Extract the (X, Y) coordinate from the center of the cell holding the provided text.  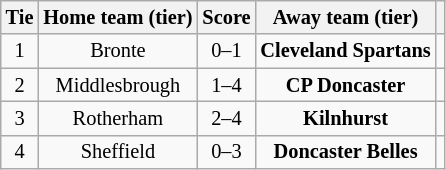
2 (20, 85)
0–3 (226, 152)
1 (20, 51)
3 (20, 118)
Kilnhurst (345, 118)
Doncaster Belles (345, 152)
Tie (20, 17)
Sheffield (118, 152)
4 (20, 152)
Cleveland Spartans (345, 51)
1–4 (226, 85)
CP Doncaster (345, 85)
Middlesbrough (118, 85)
2–4 (226, 118)
Score (226, 17)
Bronte (118, 51)
Home team (tier) (118, 17)
Rotherham (118, 118)
Away team (tier) (345, 17)
0–1 (226, 51)
